Identify which cell holds the provided text, then report its (x, y) central coordinate. 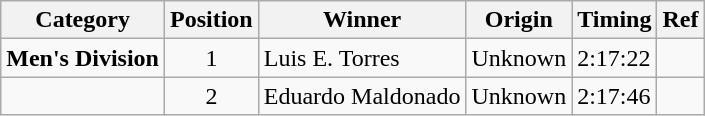
Winner (362, 20)
Origin (519, 20)
Timing (614, 20)
Category (83, 20)
Eduardo Maldonado (362, 96)
1 (212, 58)
2:17:22 (614, 58)
Ref (680, 20)
Luis E. Torres (362, 58)
Men's Division (83, 58)
2 (212, 96)
Position (212, 20)
2:17:46 (614, 96)
